Provide the (X, Y) coordinate of the cell's center where the given text is located.  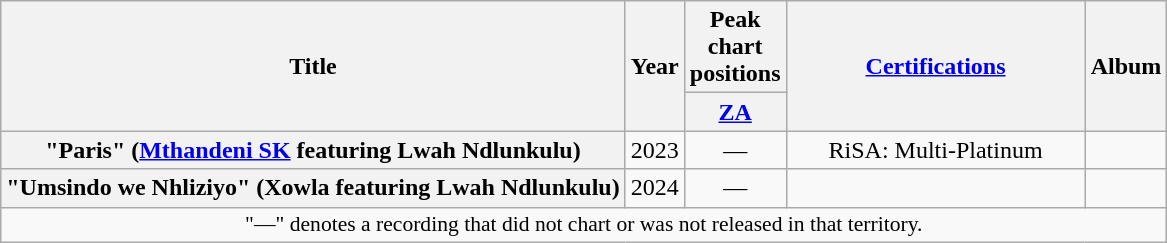
2024 (654, 188)
"Paris" (Mthandeni SK featuring Lwah Ndlunkulu) (313, 150)
ZA (735, 112)
2023 (654, 150)
Certifications (936, 66)
Title (313, 66)
Album (1126, 66)
Peak chart positions (735, 47)
RiSA: Multi-Platinum (936, 150)
"—" denotes a recording that did not chart or was not released in that territory. (584, 225)
"Umsindo we Nhliziyo" (Xowla featuring Lwah Ndlunkulu) (313, 188)
Year (654, 66)
